Determine the (x, y) coordinate at the center of the cell enclosing the given text.  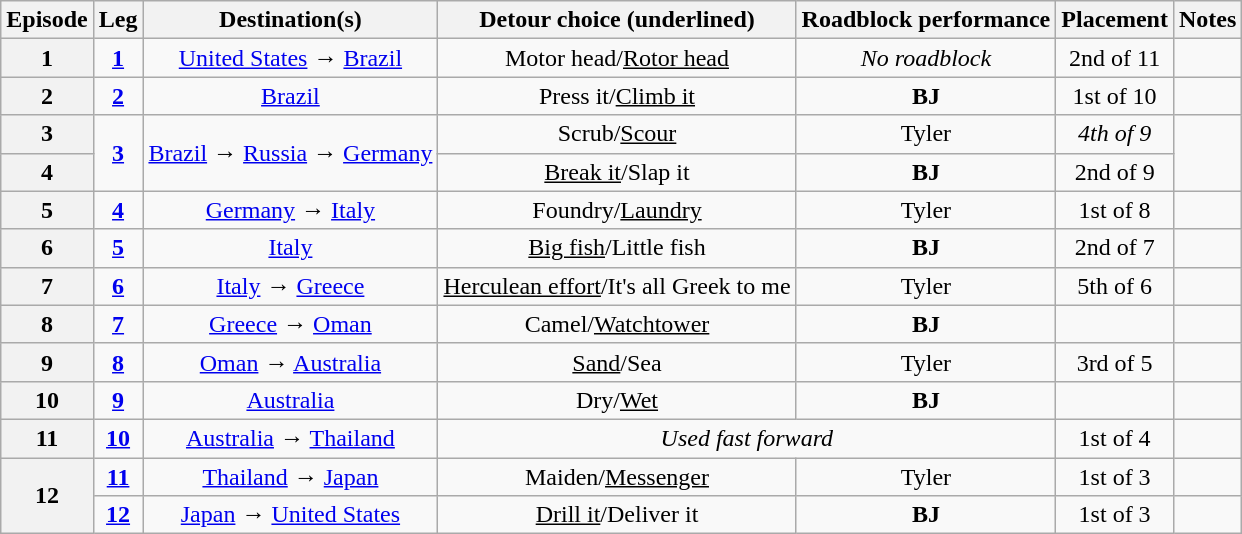
Brazil → Russia → Germany (290, 153)
Sand/Sea (617, 362)
Roadblock performance (926, 20)
2nd of 7 (1115, 248)
Camel/Watchtower (617, 324)
Australia → Thailand (290, 438)
Motor head/Rotor head (617, 58)
Destination(s) (290, 20)
5th of 6 (1115, 286)
Scrub/Scour (617, 134)
Notes (1207, 20)
1st of 8 (1115, 210)
No roadblock (926, 58)
Italy → Greece (290, 286)
Big fish/Little fish (617, 248)
1st of 10 (1115, 96)
Foundry/Laundry (617, 210)
Brazil (290, 96)
Episode (47, 20)
Detour choice (underlined) (617, 20)
Japan → United States (290, 515)
Leg (118, 20)
2nd of 9 (1115, 172)
Used fast forward (747, 438)
3rd of 5 (1115, 362)
Maiden/Messenger (617, 477)
Australia (290, 400)
Germany → Italy (290, 210)
Break it/Slap it (617, 172)
Oman → Australia (290, 362)
Press it/Climb it (617, 96)
Dry/Wet (617, 400)
Italy (290, 248)
Thailand → Japan (290, 477)
United States → Brazil (290, 58)
Drill it/Deliver it (617, 515)
4th of 9 (1115, 134)
2nd of 11 (1115, 58)
1st of 4 (1115, 438)
Greece → Oman (290, 324)
Placement (1115, 20)
Herculean effort/It's all Greek to me (617, 286)
